Extract the (x, y) coordinate from the center of the cell holding the provided text.  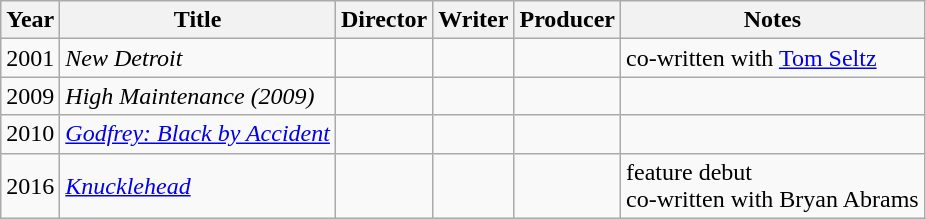
Godfrey: Black by Accident (198, 134)
Title (198, 20)
Writer (474, 20)
Producer (568, 20)
2001 (30, 58)
High Maintenance (2009) (198, 96)
Director (384, 20)
2009 (30, 96)
2016 (30, 186)
Knucklehead (198, 186)
co-written with Tom Seltz (773, 58)
New Detroit (198, 58)
feature debut co-written with Bryan Abrams (773, 186)
2010 (30, 134)
Year (30, 20)
Notes (773, 20)
